Locate the cell with the specified text and output its (X, Y) center coordinate. 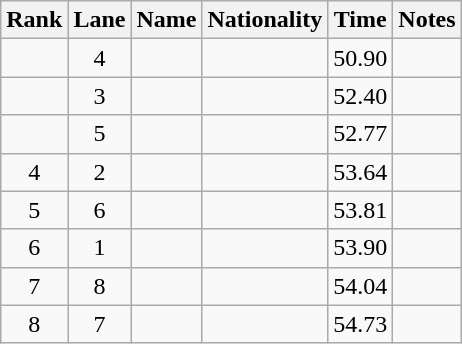
52.77 (360, 134)
3 (100, 96)
54.73 (360, 324)
Time (360, 20)
53.90 (360, 248)
2 (100, 172)
1 (100, 248)
53.64 (360, 172)
Rank (34, 20)
Name (166, 20)
Notes (427, 20)
54.04 (360, 286)
Nationality (265, 20)
52.40 (360, 96)
53.81 (360, 210)
50.90 (360, 58)
Lane (100, 20)
